Identify which cell holds the provided text, then report its [X, Y] central coordinate. 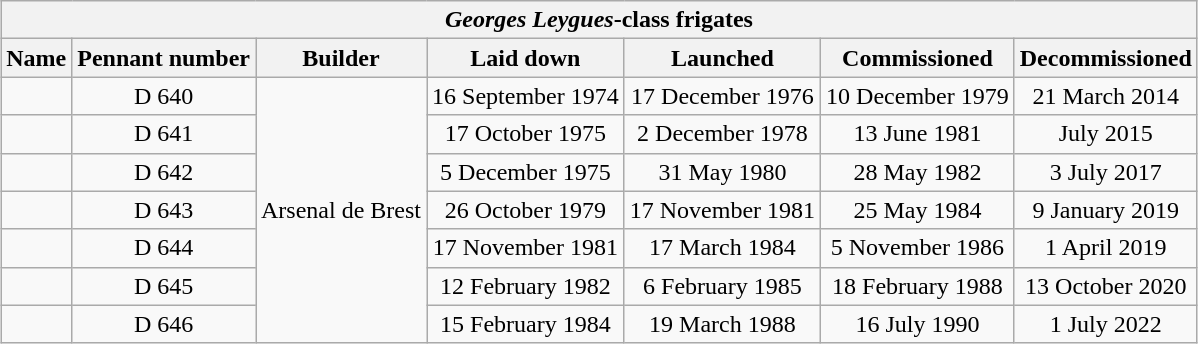
D 640 [164, 96]
Launched [722, 58]
17 December 1976 [722, 96]
Name [36, 58]
D 642 [164, 172]
21 March 2014 [1106, 96]
10 December 1979 [918, 96]
Laid down [526, 58]
17 March 1984 [722, 248]
31 May 1980 [722, 172]
Pennant number [164, 58]
28 May 1982 [918, 172]
3 July 2017 [1106, 172]
26 October 1979 [526, 210]
D 643 [164, 210]
1 July 2022 [1106, 324]
D 645 [164, 286]
2 December 1978 [722, 134]
Builder [342, 58]
9 January 2019 [1106, 210]
D 644 [164, 248]
17 October 1975 [526, 134]
Georges Leygues-class frigates [600, 20]
Commissioned [918, 58]
19 March 1988 [722, 324]
D 646 [164, 324]
Arsenal de Brest [342, 210]
12 February 1982 [526, 286]
18 February 1988 [918, 286]
Decommissioned [1106, 58]
15 February 1984 [526, 324]
13 June 1981 [918, 134]
5 November 1986 [918, 248]
16 September 1974 [526, 96]
July 2015 [1106, 134]
5 December 1975 [526, 172]
D 641 [164, 134]
25 May 1984 [918, 210]
13 October 2020 [1106, 286]
16 July 1990 [918, 324]
1 April 2019 [1106, 248]
6 February 1985 [722, 286]
